Provide the (X, Y) coordinate of the cell's center where the given text is located.  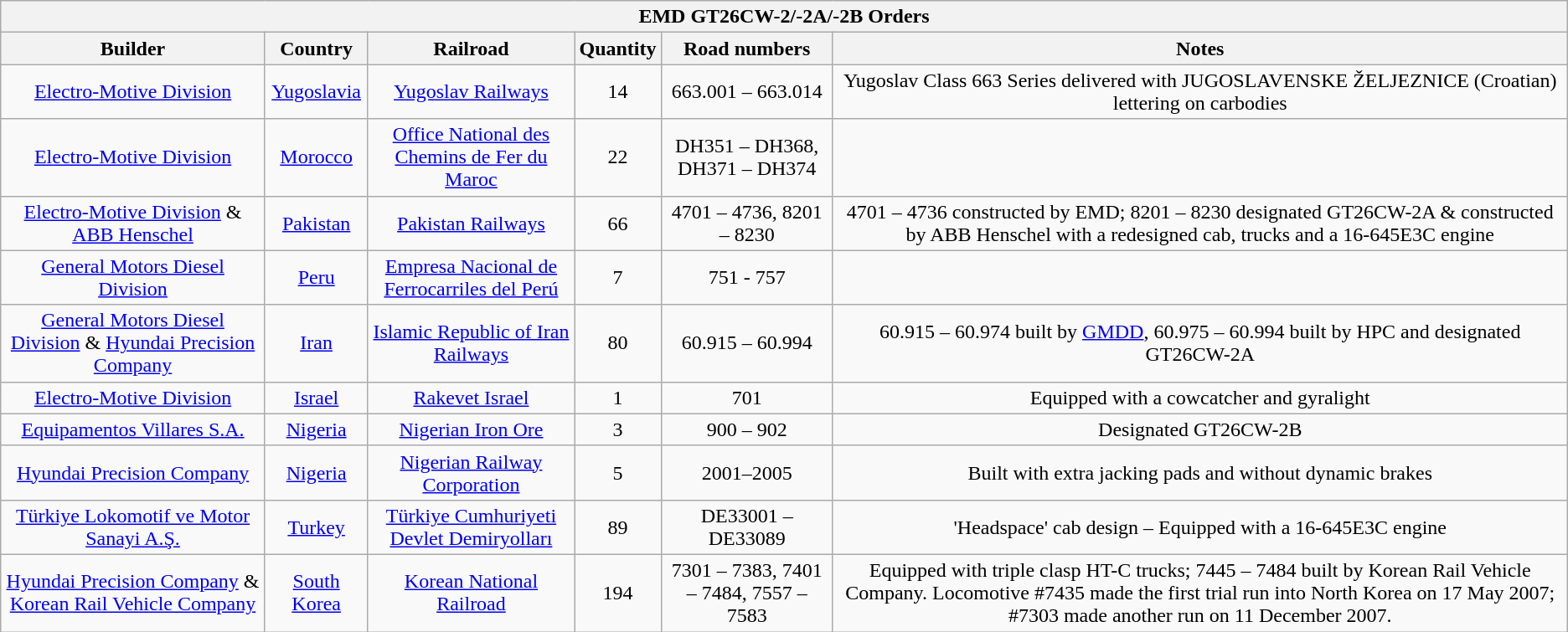
2001–2005 (747, 472)
Built with extra jacking pads and without dynamic brakes (1199, 472)
Pakistan Railways (471, 223)
Hyundai Precision Company & Korean Rail Vehicle Company (133, 593)
DH351 – DH368, DH371 – DH374 (747, 157)
4701 – 4736, 8201 – 8230 (747, 223)
751 - 757 (747, 278)
EMD GT26CW-2/-2A/-2B Orders (784, 17)
General Motors Diesel Division & Hyundai Precision Company (133, 343)
Nigerian Railway Corporation (471, 472)
Yugoslavia (317, 92)
66 (618, 223)
Railroad (471, 49)
7 (618, 278)
Rakevet Israel (471, 398)
General Motors Diesel Division (133, 278)
Israel (317, 398)
Türkiye Lokomotif ve Motor Sanayi A.Ş. (133, 527)
Designated GT26CW-2B (1199, 429)
701 (747, 398)
Empresa Nacional de Ferrocarriles del Perú (471, 278)
Electro-Motive Division & ABB Henschel (133, 223)
80 (618, 343)
Peru (317, 278)
Pakistan (317, 223)
194 (618, 593)
3 (618, 429)
Nigerian Iron Ore (471, 429)
4701 – 4736 constructed by EMD; 8201 – 8230 designated GT26CW-2A & constructed by ABB Henschel with a redesigned cab, trucks and a 16-645E3C engine (1199, 223)
Iran (317, 343)
Quantity (618, 49)
Turkey (317, 527)
Equipamentos Villares S.A. (133, 429)
Korean National Railroad (471, 593)
Office National des Chemins de Fer du Maroc (471, 157)
Islamic Republic of Iran Railways (471, 343)
Notes (1199, 49)
Country (317, 49)
South Korea (317, 593)
Yugoslav Railways (471, 92)
663.001 – 663.014 (747, 92)
14 (618, 92)
1 (618, 398)
Road numbers (747, 49)
900 – 902 (747, 429)
Builder (133, 49)
Türkiye Cumhuriyeti Devlet Demiryolları (471, 527)
60.915 – 60.974 built by GMDD, 60.975 – 60.994 built by HPC and designated GT26CW-2A (1199, 343)
5 (618, 472)
Morocco (317, 157)
22 (618, 157)
Equipped with a cowcatcher and gyralight (1199, 398)
Yugoslav Class 663 Series delivered with JUGOSLAVENSKE ŽELJEZNICE (Croatian) lettering on carbodies (1199, 92)
60.915 – 60.994 (747, 343)
7301 – 7383, 7401 – 7484, 7557 – 7583 (747, 593)
Hyundai Precision Company (133, 472)
DE33001 – DE33089 (747, 527)
89 (618, 527)
'Headspace' cab design – Equipped with a 16-645E3C engine (1199, 527)
